Return [x, y] of the center of cell containing provided text 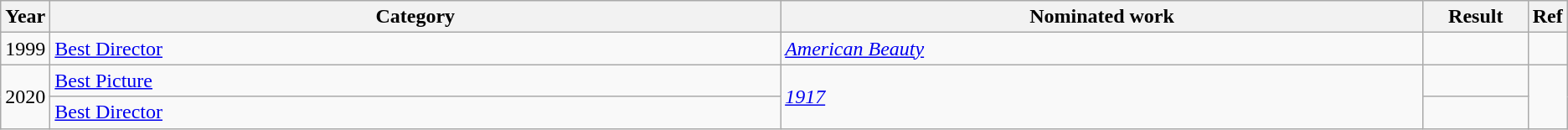
Result [1476, 17]
Ref [1548, 17]
American Beauty [1102, 49]
1999 [25, 49]
Best Picture [415, 81]
2020 [25, 96]
Category [415, 17]
Year [25, 17]
Nominated work [1102, 17]
1917 [1102, 96]
